From the cell containing the given text, extract its center point as (x, y) coordinate. 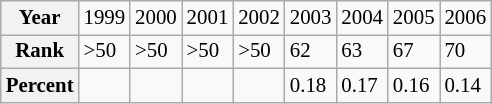
1999 (105, 18)
2006 (466, 18)
0.14 (466, 85)
70 (466, 51)
Rank (40, 51)
2004 (362, 18)
2002 (259, 18)
2005 (414, 18)
67 (414, 51)
2003 (311, 18)
62 (311, 51)
2000 (156, 18)
Percent (40, 85)
63 (362, 51)
2001 (208, 18)
0.16 (414, 85)
Year (40, 18)
0.18 (311, 85)
0.17 (362, 85)
